Return the [x, y] coordinate for the center point of the cell that contains the specified text.  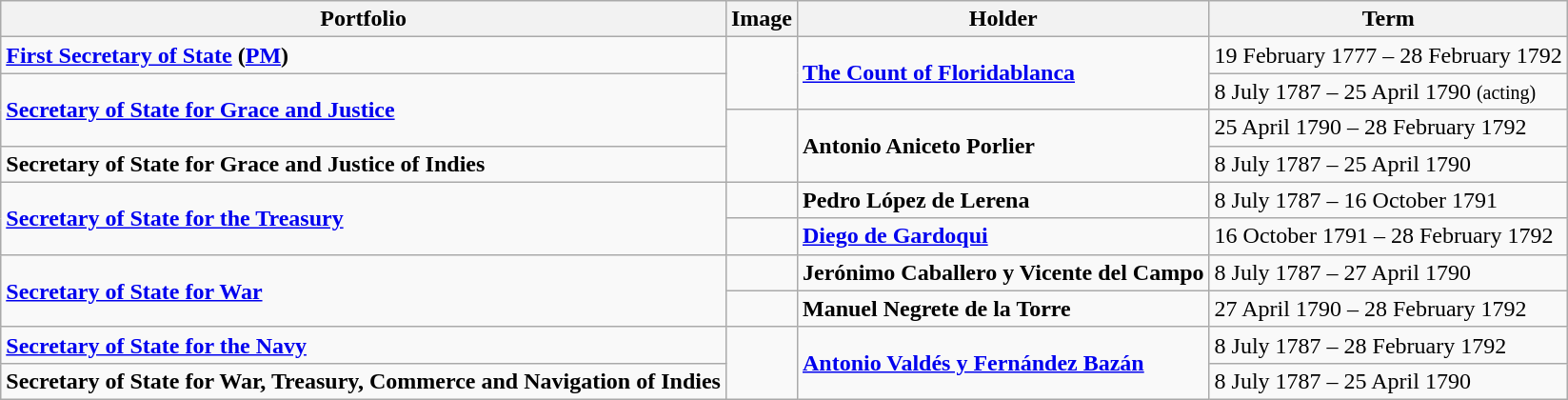
8 July 1787 – 16 October 1791 [1388, 200]
Holder [1003, 19]
8 July 1787 – 25 April 1790 (acting) [1388, 91]
Secretary of State for War, Treasury, Commerce and Navigation of Indies [364, 381]
Diego de Gardoqui [1003, 236]
25 April 1790 – 28 February 1792 [1388, 128]
Secretary of State for the Navy [364, 345]
8 July 1787 – 28 February 1792 [1388, 345]
The Count of Floridablanca [1003, 73]
Secretary of State for Grace and Justice [364, 110]
Jerónimo Caballero y Vicente del Campo [1003, 272]
First Secretary of State (PM) [364, 55]
Antonio Valdés y Fernández Bazán [1003, 363]
Image [762, 19]
Pedro López de Lerena [1003, 200]
Secretary of State for Grace and Justice of Indies [364, 164]
Secretary of State for War [364, 290]
Term [1388, 19]
16 October 1791 – 28 February 1792 [1388, 236]
8 July 1787 – 27 April 1790 [1388, 272]
Secretary of State for the Treasury [364, 218]
19 February 1777 – 28 February 1792 [1388, 55]
27 April 1790 – 28 February 1792 [1388, 309]
Manuel Negrete de la Torre [1003, 309]
Portfolio [364, 19]
Antonio Aniceto Porlier [1003, 146]
